Extract the (X, Y) coordinate from the center of the cell holding the provided text.  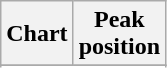
Peakposition (119, 34)
Chart (37, 34)
